Return the (X, Y) coordinate for the center point of the cell that contains the specified text.  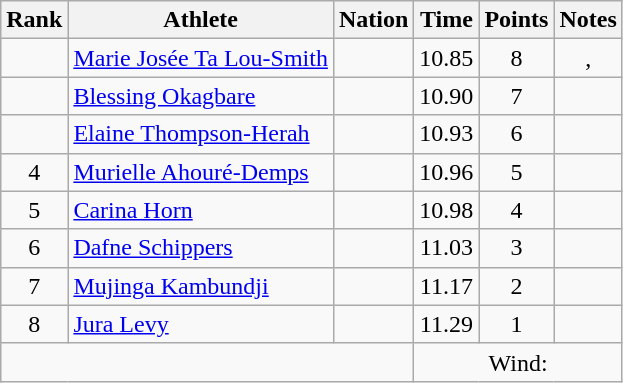
Wind: (518, 362)
3 (516, 248)
10.98 (446, 210)
1 (516, 324)
Nation (373, 20)
Blessing Okagbare (201, 96)
10.90 (446, 96)
11.29 (446, 324)
Marie Josée Ta Lou-Smith (201, 58)
10.93 (446, 134)
2 (516, 286)
10.96 (446, 172)
Elaine Thompson-Herah (201, 134)
Notes (588, 20)
11.03 (446, 248)
Rank (34, 20)
, (588, 58)
Time (446, 20)
Murielle Ahouré-Demps (201, 172)
Athlete (201, 20)
Mujinga Kambundji (201, 286)
11.17 (446, 286)
Dafne Schippers (201, 248)
Points (516, 20)
Carina Horn (201, 210)
10.85 (446, 58)
Jura Levy (201, 324)
